Provide the (x, y) coordinate of the cell's center where the given text is located.  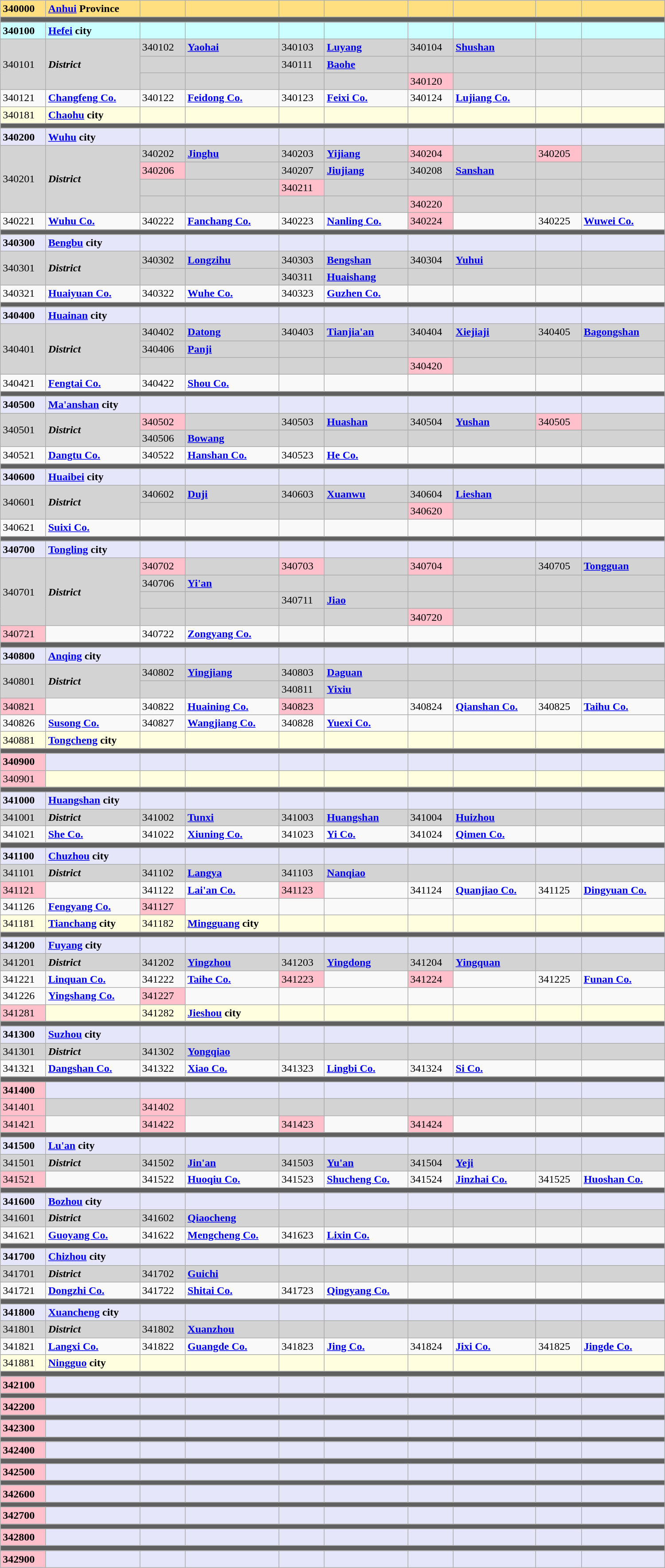
Feidong Co. (232, 98)
341124 (430, 890)
341322 (162, 1068)
340102 (162, 47)
340602 (162, 494)
342900 (23, 1559)
341723 (301, 1290)
341402 (162, 1107)
340120 (430, 81)
341722 (162, 1290)
Jing Co. (366, 1346)
340300 (23, 243)
340711 (301, 600)
Xuanzhou (232, 1329)
Shushan (494, 47)
340505 (559, 422)
341121 (23, 890)
340821 (23, 706)
Si Co. (494, 1068)
Longzihu (232, 260)
Mingguang city (232, 924)
Feixi Co. (366, 98)
Tongguan (623, 566)
Xiao Co. (232, 1068)
341321 (23, 1068)
340208 (430, 170)
340900 (23, 762)
341281 (23, 1013)
340301 (23, 268)
Lixin Co. (366, 1235)
341881 (23, 1363)
Hanshan Co. (232, 455)
Chizhou city (93, 1257)
Lu'an city (93, 1146)
340881 (23, 740)
Wuhu Co. (93, 221)
340706 (162, 583)
Ma'anshan city (93, 404)
340828 (301, 723)
341702 (162, 1274)
Xuancheng city (93, 1312)
340204 (430, 153)
Lingbi Co. (366, 1068)
340620 (430, 511)
Yeji (494, 1163)
Qiaocheng (232, 1218)
Dangshan Co. (93, 1068)
340321 (23, 294)
340304 (430, 260)
341127 (162, 907)
340400 (23, 315)
341300 (23, 1035)
341801 (23, 1329)
342400 (23, 1450)
Huaining Co. (232, 706)
341302 (162, 1051)
340826 (23, 723)
341103 (301, 873)
340206 (162, 170)
Yijiang (366, 153)
341821 (23, 1346)
340701 (23, 592)
341525 (559, 1180)
Nanqiao (366, 873)
Fanchang Co. (232, 221)
Huoshan Co. (623, 1180)
Tongcheng city (93, 740)
340220 (430, 204)
340421 (23, 383)
340803 (301, 673)
Bengshan (366, 260)
341422 (162, 1124)
341203 (301, 962)
Yi Co. (366, 834)
340200 (23, 137)
340322 (162, 294)
342600 (23, 1494)
341222 (162, 979)
Huaibei city (93, 477)
341502 (162, 1163)
341824 (430, 1346)
She Co. (93, 834)
340303 (301, 260)
Susong Co. (93, 723)
Xuanwu (366, 494)
Tongling city (93, 549)
341221 (23, 979)
341823 (301, 1346)
341701 (23, 1274)
341800 (23, 1312)
Yuexi Co. (366, 723)
Dangtu Co. (93, 455)
340801 (23, 681)
Jixi Co. (494, 1346)
Wuhe Co. (232, 294)
Bowang (232, 439)
Huaishang (366, 277)
341721 (23, 1290)
341601 (23, 1218)
Yongqiao (232, 1051)
341001 (23, 817)
Jiao (366, 600)
340111 (301, 64)
341123 (301, 890)
Guoyang Co. (93, 1235)
341102 (162, 873)
341224 (430, 979)
340420 (430, 366)
Fengtai Co. (93, 383)
340207 (301, 170)
Changfeng Co. (93, 98)
Wuwei Co. (623, 221)
340404 (430, 332)
341621 (23, 1235)
341004 (430, 817)
Yingquan (494, 962)
340302 (162, 260)
341002 (162, 817)
340901 (23, 779)
Xiuning Co. (232, 834)
341504 (430, 1163)
342300 (23, 1428)
Jiujiang (366, 170)
340704 (430, 566)
Mengcheng Co. (232, 1235)
340802 (162, 673)
Huashan (366, 422)
340705 (559, 566)
340600 (23, 477)
Chuzhou city (93, 856)
Xiejiaji (494, 332)
340100 (23, 31)
Jinzhai Co. (494, 1180)
Tunxi (232, 817)
342700 (23, 1515)
341282 (162, 1013)
341424 (430, 1124)
341700 (23, 1257)
Yixiu (366, 690)
341223 (301, 979)
340604 (430, 494)
Taihu Co. (623, 706)
340121 (23, 98)
341202 (162, 962)
340721 (23, 634)
340222 (162, 221)
341501 (23, 1163)
340825 (559, 706)
Suzhou city (93, 1035)
Qimen Co. (494, 834)
Huizhou (494, 817)
341122 (162, 890)
340405 (559, 332)
Shitai Co. (232, 1290)
Dongzhi Co. (93, 1290)
Bozhou city (93, 1201)
340203 (301, 153)
340211 (301, 188)
341623 (301, 1235)
341204 (430, 962)
341324 (430, 1068)
340522 (162, 455)
341301 (23, 1051)
341524 (430, 1180)
340205 (559, 153)
340224 (430, 221)
Shou Co. (232, 383)
Tianjia'an (366, 332)
Bengbu city (93, 243)
341503 (301, 1163)
341201 (23, 962)
340800 (23, 656)
341126 (23, 907)
341024 (430, 834)
Huainan city (93, 315)
Linquan Co. (93, 979)
340500 (23, 404)
340000 (23, 9)
Chaohu city (93, 115)
340181 (23, 115)
340221 (23, 221)
340521 (23, 455)
341400 (23, 1090)
341003 (301, 817)
Quanjiao Co. (494, 890)
341227 (162, 996)
340601 (23, 502)
340406 (162, 349)
340223 (301, 221)
340422 (162, 383)
Yingshang Co. (93, 996)
Sanshan (494, 170)
Anhui Province (93, 9)
341200 (23, 945)
Wangjiang Co. (232, 723)
341401 (23, 1107)
341421 (23, 1124)
Datong (232, 332)
341101 (23, 873)
340603 (301, 494)
341225 (559, 979)
340101 (23, 64)
Fuyang city (93, 945)
Taihe Co. (232, 979)
340822 (162, 706)
340122 (162, 98)
Jinghu (232, 153)
340824 (430, 706)
Qianshan Co. (494, 706)
340621 (23, 528)
341825 (559, 1346)
340123 (301, 98)
Guzhen Co. (366, 294)
340201 (23, 179)
Jin'an (232, 1163)
340124 (430, 98)
340311 (301, 277)
342200 (23, 1407)
Ningguo city (93, 1363)
Suixi Co. (93, 528)
341802 (162, 1329)
340827 (162, 723)
341600 (23, 1201)
Yingjiang (232, 673)
Yu'an (366, 1163)
Lujiang Co. (494, 98)
Qingyang Co. (366, 1290)
341822 (162, 1346)
340225 (559, 221)
340503 (301, 422)
Luyang (366, 47)
341323 (301, 1068)
340722 (162, 634)
340501 (23, 430)
340502 (162, 422)
340823 (301, 706)
Jieshou city (232, 1013)
340506 (162, 439)
340700 (23, 549)
340402 (162, 332)
341523 (301, 1180)
He Co. (366, 455)
Yaohai (232, 47)
341423 (301, 1124)
340702 (162, 566)
341226 (23, 996)
Langxi Co. (93, 1346)
Guangde Co. (232, 1346)
Yingzhou (232, 962)
Huoqiu Co. (232, 1180)
341622 (162, 1235)
Lai'an Co. (232, 890)
Panji (232, 349)
340202 (162, 153)
Baohe (366, 64)
341021 (23, 834)
Yuhui (494, 260)
Huangshan city (93, 800)
Anqing city (93, 656)
Funan Co. (623, 979)
Nanling Co. (366, 221)
Huaiyuan Co. (93, 294)
340103 (301, 47)
Yi'an (232, 583)
341521 (23, 1180)
341000 (23, 800)
340323 (301, 294)
342100 (23, 1385)
Fengyang Co. (93, 907)
341023 (301, 834)
Daguan (366, 673)
341022 (162, 834)
Langya (232, 873)
Lieshan (494, 494)
Duji (232, 494)
Hefei city (93, 31)
Wuhu city (93, 137)
341500 (23, 1146)
341100 (23, 856)
340401 (23, 349)
341182 (162, 924)
340523 (301, 455)
340403 (301, 332)
340720 (430, 617)
Jingde Co. (623, 1346)
342500 (23, 1472)
Tianchang city (93, 924)
Shucheng Co. (366, 1180)
340104 (430, 47)
Yushan (494, 422)
341602 (162, 1218)
Yingdong (366, 962)
Zongyang Co. (232, 634)
341522 (162, 1180)
341125 (559, 890)
342800 (23, 1537)
Guichi (232, 1274)
Bagongshan (623, 332)
340811 (301, 690)
Dingyuan Co. (623, 890)
341181 (23, 924)
340703 (301, 566)
Huangshan (366, 817)
340504 (430, 422)
